Output the (X, Y) coordinate of the center of the cell containing the given text.  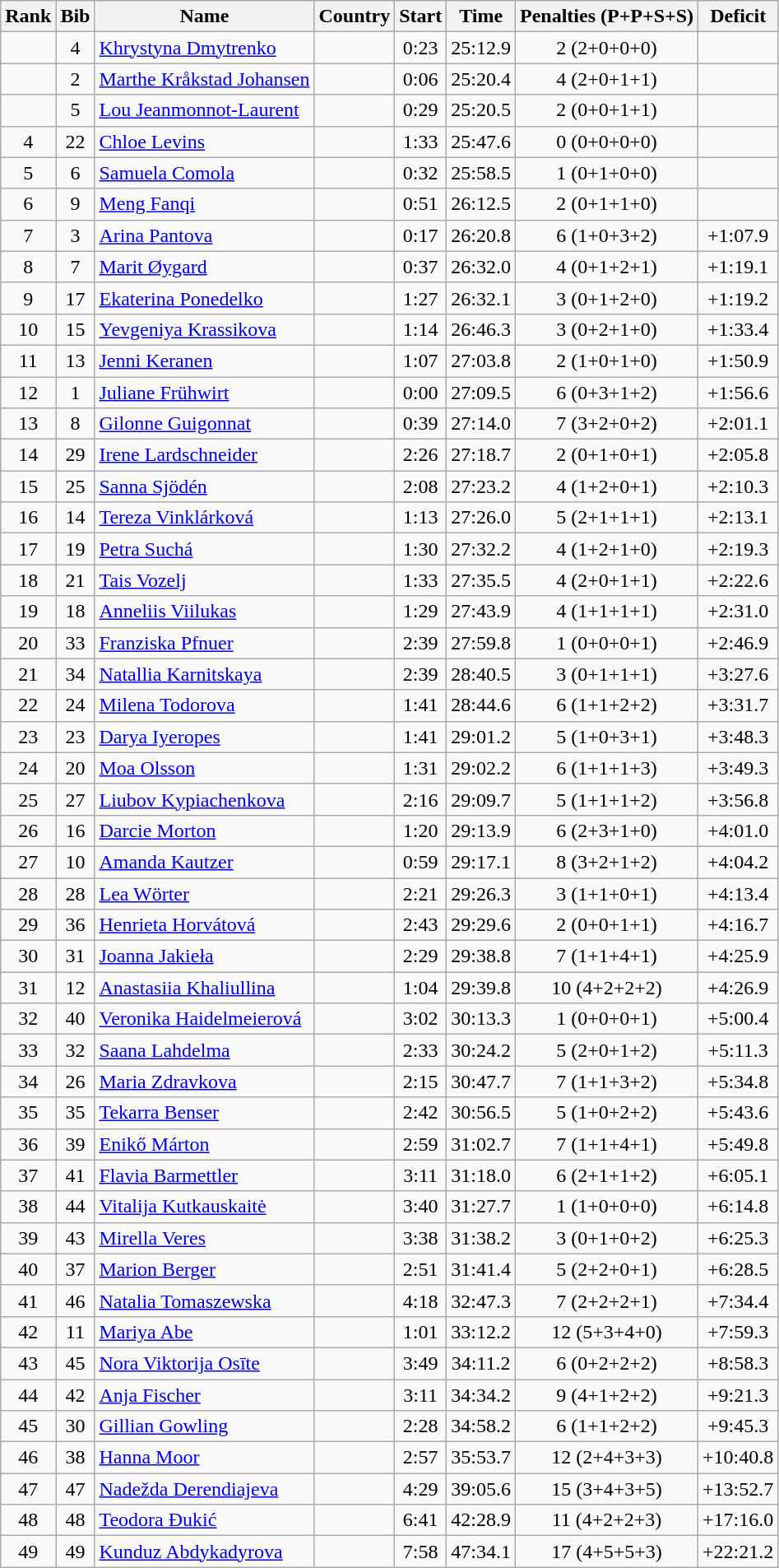
12 (2+4+3+3) (606, 1458)
4:29 (421, 1489)
Irene Lardschneider (204, 455)
+4:01.0 (739, 831)
34:58.2 (481, 1426)
Marit Øygard (204, 267)
Amanda Kautzer (204, 862)
+22:21.2 (739, 1552)
9 (4+1+2+2) (606, 1395)
Gillian Gowling (204, 1426)
28:40.5 (481, 674)
5 (2+1+1+1) (606, 518)
30:24.2 (481, 1050)
Nadežda Derendiajeva (204, 1489)
Vitalija Kutkauskaitė (204, 1207)
3 (0+1+2+0) (606, 298)
0 (0+0+0+0) (606, 142)
Petra Suchá (204, 549)
1:13 (421, 518)
Mariya Abe (204, 1332)
25:20.5 (481, 110)
29:26.3 (481, 893)
+4:26.9 (739, 988)
Sanna Sjödén (204, 486)
+9:21.3 (739, 1395)
2:57 (421, 1458)
+1:50.9 (739, 361)
7 (3+2+0+2) (606, 424)
6 (2+1+1+2) (606, 1175)
1:20 (421, 831)
4 (1+1+1+1) (606, 612)
+2:31.0 (739, 612)
+4:04.2 (739, 862)
34:11.2 (481, 1363)
2:16 (421, 799)
29:38.8 (481, 956)
Mirella Veres (204, 1238)
5 (2+2+0+1) (606, 1269)
Kunduz Abdykadyrova (204, 1552)
27:09.5 (481, 393)
Natallia Karnitskaya (204, 674)
27:32.2 (481, 549)
Natalia Tomaszewska (204, 1300)
27:26.0 (481, 518)
39:05.6 (481, 1489)
Samuela Comola (204, 173)
+10:40.8 (739, 1458)
6:41 (421, 1520)
+4:13.4 (739, 893)
12 (5+3+4+0) (606, 1332)
1:04 (421, 988)
Bib (76, 16)
2:08 (421, 486)
4 (1+2+1+0) (606, 549)
0:39 (421, 424)
Lea Wörter (204, 893)
+3:56.8 (739, 799)
6 (1+1+1+3) (606, 768)
2 (0+1+0+1) (606, 455)
29:09.7 (481, 799)
Saana Lahdelma (204, 1050)
Start (421, 16)
Chloe Levins (204, 142)
26:46.3 (481, 329)
+2:13.1 (739, 518)
1:30 (421, 549)
17 (4+5+5+3) (606, 1552)
+2:19.3 (739, 549)
7 (1+1+3+2) (606, 1082)
29:17.1 (481, 862)
11 (4+2+2+3) (606, 1520)
+3:49.3 (739, 768)
+7:34.4 (739, 1300)
+1:19.2 (739, 298)
6 (2+3+1+0) (606, 831)
Tekarra Benser (204, 1113)
0:32 (421, 173)
32:47.3 (481, 1300)
Anja Fischer (204, 1395)
Time (481, 16)
0:51 (421, 204)
47:34.1 (481, 1552)
2:26 (421, 455)
31:27.7 (481, 1207)
+5:11.3 (739, 1050)
15 (3+4+3+5) (606, 1489)
27:03.8 (481, 361)
27:43.9 (481, 612)
+5:49.8 (739, 1144)
2:29 (421, 956)
4:18 (421, 1300)
35:53.7 (481, 1458)
31:18.0 (481, 1175)
Darcie Morton (204, 831)
Marion Berger (204, 1269)
Jenni Keranen (204, 361)
Lou Jeanmonnot-Laurent (204, 110)
0:23 (421, 48)
5 (1+1+1+2) (606, 799)
+3:27.6 (739, 674)
25:58.5 (481, 173)
4 (0+1+2+1) (606, 267)
Tais Vozelj (204, 580)
+8:58.3 (739, 1363)
6 (0+2+2+2) (606, 1363)
Joanna Jakieła (204, 956)
Franziska Pfnuer (204, 643)
Country (355, 16)
2 (2+0+0+0) (606, 48)
7:58 (421, 1552)
26:12.5 (481, 204)
6 (0+3+1+2) (606, 393)
27:35.5 (481, 580)
Henrieta Horvátová (204, 925)
27:23.2 (481, 486)
6 (1+0+3+2) (606, 235)
7 (2+2+2+1) (606, 1300)
31:41.4 (481, 1269)
26:20.8 (481, 235)
33:12.2 (481, 1332)
0:00 (421, 393)
5 (2+0+1+2) (606, 1050)
Arina Pantova (204, 235)
+2:05.8 (739, 455)
31:38.2 (481, 1238)
8 (3+2+1+2) (606, 862)
Anastasiia Khaliullina (204, 988)
+5:34.8 (739, 1082)
30:47.7 (481, 1082)
Enikő Márton (204, 1144)
3 (0+1+0+2) (606, 1238)
10 (4+2+2+2) (606, 988)
+7:59.3 (739, 1332)
Penalties (P+P+S+S) (606, 16)
Flavia Barmettler (204, 1175)
31:02.7 (481, 1144)
5 (1+0+2+2) (606, 1113)
+6:05.1 (739, 1175)
3:38 (421, 1238)
Veronika Haidelmeierová (204, 1019)
Hanna Moor (204, 1458)
29:29.6 (481, 925)
1 (1+0+0+0) (606, 1207)
2:42 (421, 1113)
4 (1+2+0+1) (606, 486)
Teodora Đukić (204, 1520)
3 (0+1+1+1) (606, 674)
+4:25.9 (739, 956)
Juliane Frühwirt (204, 393)
Name (204, 16)
28:44.6 (481, 705)
29:02.2 (481, 768)
0:17 (421, 235)
Gilonne Guigonnat (204, 424)
2:28 (421, 1426)
3:49 (421, 1363)
+6:28.5 (739, 1269)
Milena Todorova (204, 705)
Rank (28, 16)
0:06 (421, 79)
1:29 (421, 612)
27:18.7 (481, 455)
+2:01.1 (739, 424)
Anneliis Viilukas (204, 612)
2:21 (421, 893)
+17:16.0 (739, 1520)
Nora Viktorija Osīte (204, 1363)
Marthe Kråkstad Johansen (204, 79)
+9:45.3 (739, 1426)
Darya Iyeropes (204, 737)
Maria Zdravkova (204, 1082)
2 (0+1+1+0) (606, 204)
Ekaterina Ponedelko (204, 298)
1 (0+1+0+0) (606, 173)
27:59.8 (481, 643)
1:31 (421, 768)
+3:31.7 (739, 705)
Deficit (739, 16)
3:40 (421, 1207)
3:02 (421, 1019)
+5:43.6 (739, 1113)
+4:16.7 (739, 925)
+6:25.3 (739, 1238)
+2:46.9 (739, 643)
+6:14.8 (739, 1207)
5 (1+0+3+1) (606, 737)
2:33 (421, 1050)
25:20.4 (481, 79)
25:12.9 (481, 48)
+2:10.3 (739, 486)
Moa Olsson (204, 768)
1:07 (421, 361)
+1:07.9 (739, 235)
30:13.3 (481, 1019)
2 (1+0+1+0) (606, 361)
0:59 (421, 862)
+2:22.6 (739, 580)
+1:19.1 (739, 267)
2:15 (421, 1082)
3 (76, 235)
2:43 (421, 925)
27:14.0 (481, 424)
Liubov Kypiachenkova (204, 799)
29:13.9 (481, 831)
2:51 (421, 1269)
+5:00.4 (739, 1019)
29:01.2 (481, 737)
Yevgeniya Krassikova (204, 329)
26:32.1 (481, 298)
+1:56.6 (739, 393)
42:28.9 (481, 1520)
+1:33.4 (739, 329)
2 (76, 79)
29:39.8 (481, 988)
25:47.6 (481, 142)
2:59 (421, 1144)
34:34.2 (481, 1395)
3 (0+2+1+0) (606, 329)
Meng Fanqi (204, 204)
0:37 (421, 267)
3 (1+1+0+1) (606, 893)
1 (76, 393)
+13:52.7 (739, 1489)
Khrystyna Dmytrenko (204, 48)
+3:48.3 (739, 737)
Tereza Vinklárková (204, 518)
0:29 (421, 110)
1:14 (421, 329)
1:27 (421, 298)
30:56.5 (481, 1113)
26:32.0 (481, 267)
1:01 (421, 1332)
